Capture the cell that displays the provided text and extract its [x, y] central coordinate. 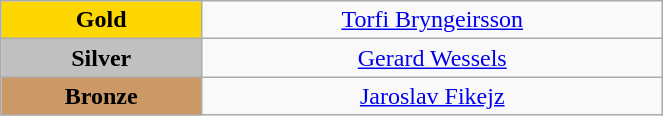
Jaroslav Fikejz [432, 96]
Gold [102, 20]
Gerard Wessels [432, 58]
Bronze [102, 96]
Silver [102, 58]
Torfi Bryngeirsson [432, 20]
